Scan for the cell matching the given text and deliver its (X, Y) coordinate at center. 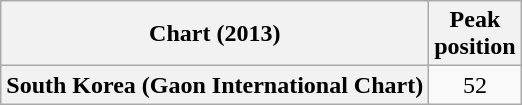
South Korea (Gaon International Chart) (215, 85)
52 (475, 85)
Chart (2013) (215, 34)
Peakposition (475, 34)
